Locate the cell with the specified text and output its (x, y) center coordinate. 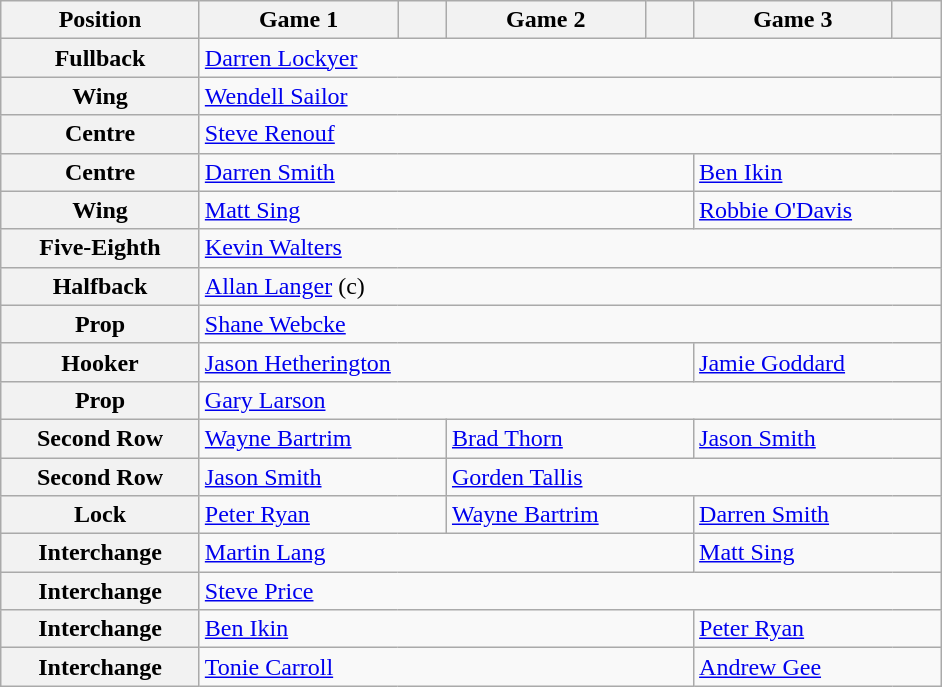
Jamie Goddard (818, 362)
Gorden Tallis (693, 477)
Game 2 (546, 20)
Darren Lockyer (570, 58)
Jason Hetherington (446, 362)
Robbie O'Davis (818, 210)
Shane Webcke (570, 324)
Wendell Sailor (570, 96)
Game 3 (794, 20)
Gary Larson (570, 400)
Allan Langer (c) (570, 286)
Steve Renouf (570, 134)
Steve Price (570, 591)
Game 1 (298, 20)
Halfback (100, 286)
Fullback (100, 58)
Tonie Carroll (446, 667)
Martin Lang (446, 553)
Kevin Walters (570, 248)
Brad Thorn (570, 438)
Lock (100, 515)
Hooker (100, 362)
Position (100, 20)
Andrew Gee (818, 667)
Five-Eighth (100, 248)
